Return [x, y] of the center of cell containing provided text 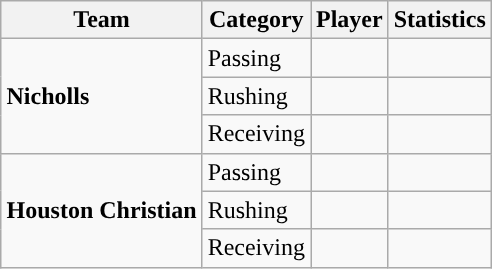
Category [256, 20]
Houston Christian [102, 210]
Statistics [440, 20]
Nicholls [102, 96]
Team [102, 20]
Player [349, 20]
